Search for the cell housing the specified text and yield its [x, y] center coordinate. 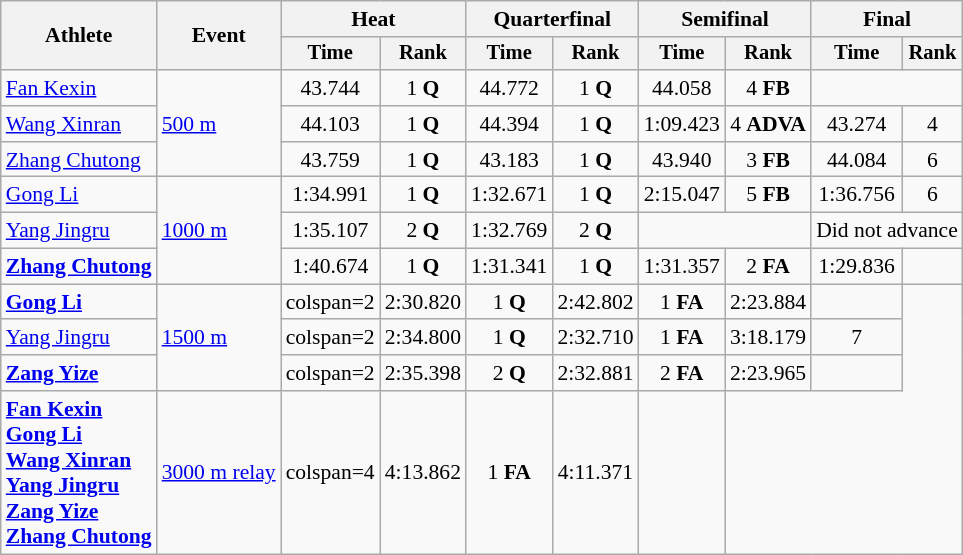
1:29.836 [856, 267]
44.394 [509, 124]
Athlete [79, 36]
2:32.881 [595, 373]
500 m [219, 124]
Did not advance [887, 231]
3:18.179 [768, 338]
Fan Kexin [79, 88]
Heat [374, 19]
2:35.398 [423, 373]
43.744 [330, 88]
1:32.671 [509, 195]
4:11.371 [595, 472]
1:31.357 [682, 267]
43.759 [330, 160]
43.940 [682, 160]
7 [856, 338]
4:13.862 [423, 472]
4 FB [768, 88]
44.103 [330, 124]
Event [219, 36]
3 FB [768, 160]
4 ADVA [768, 124]
Final [887, 19]
43.183 [509, 160]
44.772 [509, 88]
2:15.047 [682, 195]
Zang Yize [79, 373]
2:34.800 [423, 338]
44.058 [682, 88]
2:23.965 [768, 373]
1:09.423 [682, 124]
44.084 [856, 160]
Fan KexinGong LiWang XinranYang JingruZang YizeZhang Chutong [79, 472]
1:36.756 [856, 195]
1:31.341 [509, 267]
5 FB [768, 195]
Wang Xinran [79, 124]
1:32.769 [509, 231]
43.274 [856, 124]
2:30.820 [423, 302]
Semifinal [726, 19]
1500 m [219, 338]
1000 m [219, 230]
1:35.107 [330, 231]
3000 m relay [219, 472]
1:40.674 [330, 267]
2:32.710 [595, 338]
Quarterfinal [552, 19]
4 [932, 124]
2:23.884 [768, 302]
1:34.991 [330, 195]
2:42.802 [595, 302]
colspan=4 [330, 472]
